Determine the (X, Y) coordinate at the center of the cell enclosing the given text.  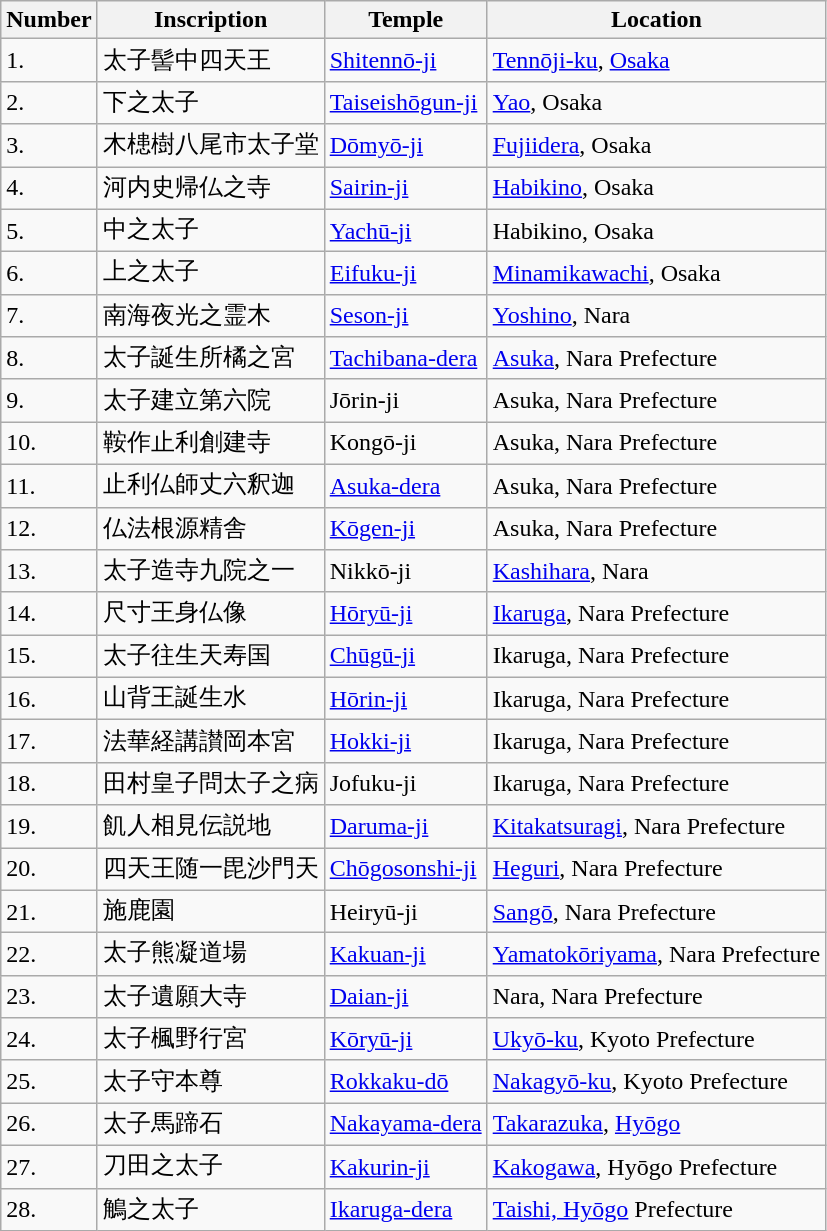
16. (49, 698)
太子遺願大寺 (210, 996)
止利仏師丈六釈迦 (210, 486)
17. (49, 742)
Kakurin-ji (406, 1166)
Rokkaku-dō (406, 1082)
太子誕生所橘之宮 (210, 358)
Nikkō-ji (406, 572)
Nara, Nara Prefecture (656, 996)
23. (49, 996)
飢人相見伝説地 (210, 826)
3. (49, 146)
Sairin-ji (406, 188)
18. (49, 784)
Asuka-dera (406, 486)
Eifuku-ji (406, 274)
Daian-ji (406, 996)
上之太子 (210, 274)
Nakayama-dera (406, 1124)
12. (49, 528)
25. (49, 1082)
田村皇子問太子之病 (210, 784)
Kitakatsuragi, Nara Prefecture (656, 826)
法華経講讃岡本宮 (210, 742)
26. (49, 1124)
Kakogawa, Hyōgo Prefecture (656, 1166)
中之太子 (210, 230)
Fujiidera, Osaka (656, 146)
Chōgosonshi-ji (406, 870)
鞍作止利創建寺 (210, 444)
10. (49, 444)
Hōryū-ji (406, 614)
太子造寺九院之一 (210, 572)
太子建立第六院 (210, 400)
Hōrin-ji (406, 698)
22. (49, 954)
2. (49, 102)
刀田之太子 (210, 1166)
Heiryū-ji (406, 912)
Daruma-ji (406, 826)
Tennōji-ku, Osaka (656, 60)
Yachū-ji (406, 230)
9. (49, 400)
24. (49, 1040)
鵤之太子 (210, 1210)
太子楓野行宮 (210, 1040)
四天王随一毘沙門天 (210, 870)
Taiseishōgun-ji (406, 102)
施鹿園 (210, 912)
Inscription (210, 20)
Number (49, 20)
Kōryū-ji (406, 1040)
Yamatokōriyama, Nara Prefecture (656, 954)
Seson-ji (406, 316)
Jofuku-ji (406, 784)
山背王誕生水 (210, 698)
1. (49, 60)
木槵樹八尾市太子堂 (210, 146)
Dōmyō-ji (406, 146)
Nakagyō-ku, Kyoto Prefecture (656, 1082)
太子馬蹄石 (210, 1124)
尺寸王身仏像 (210, 614)
5. (49, 230)
仏法根源精舎 (210, 528)
28. (49, 1210)
8. (49, 358)
Taishi, Hyōgo Prefecture (656, 1210)
27. (49, 1166)
21. (49, 912)
Kongō-ji (406, 444)
11. (49, 486)
13. (49, 572)
Tachibana-dera (406, 358)
7. (49, 316)
Ukyō-ku, Kyoto Prefecture (656, 1040)
Kashihara, Nara (656, 572)
Jōrin-ji (406, 400)
Location (656, 20)
Ikaruga-dera (406, 1210)
19. (49, 826)
Kōgen-ji (406, 528)
Heguri, Nara Prefecture (656, 870)
14. (49, 614)
Minamikawachi, Osaka (656, 274)
15. (49, 656)
Yoshino, Nara (656, 316)
太子守本尊 (210, 1082)
下之太子 (210, 102)
Sangō, Nara Prefecture (656, 912)
太子髻中四天王 (210, 60)
太子往生天寿国 (210, 656)
Yao, Osaka (656, 102)
Shitennō-ji (406, 60)
Temple (406, 20)
Hokki-ji (406, 742)
Takarazuka, Hyōgo (656, 1124)
6. (49, 274)
河内史帰仏之寺 (210, 188)
Chūgū-ji (406, 656)
4. (49, 188)
Kakuan-ji (406, 954)
太子熊凝道場 (210, 954)
南海夜光之霊木 (210, 316)
20. (49, 870)
